Scan for the cell matching the given text and deliver its [X, Y] coordinate at center. 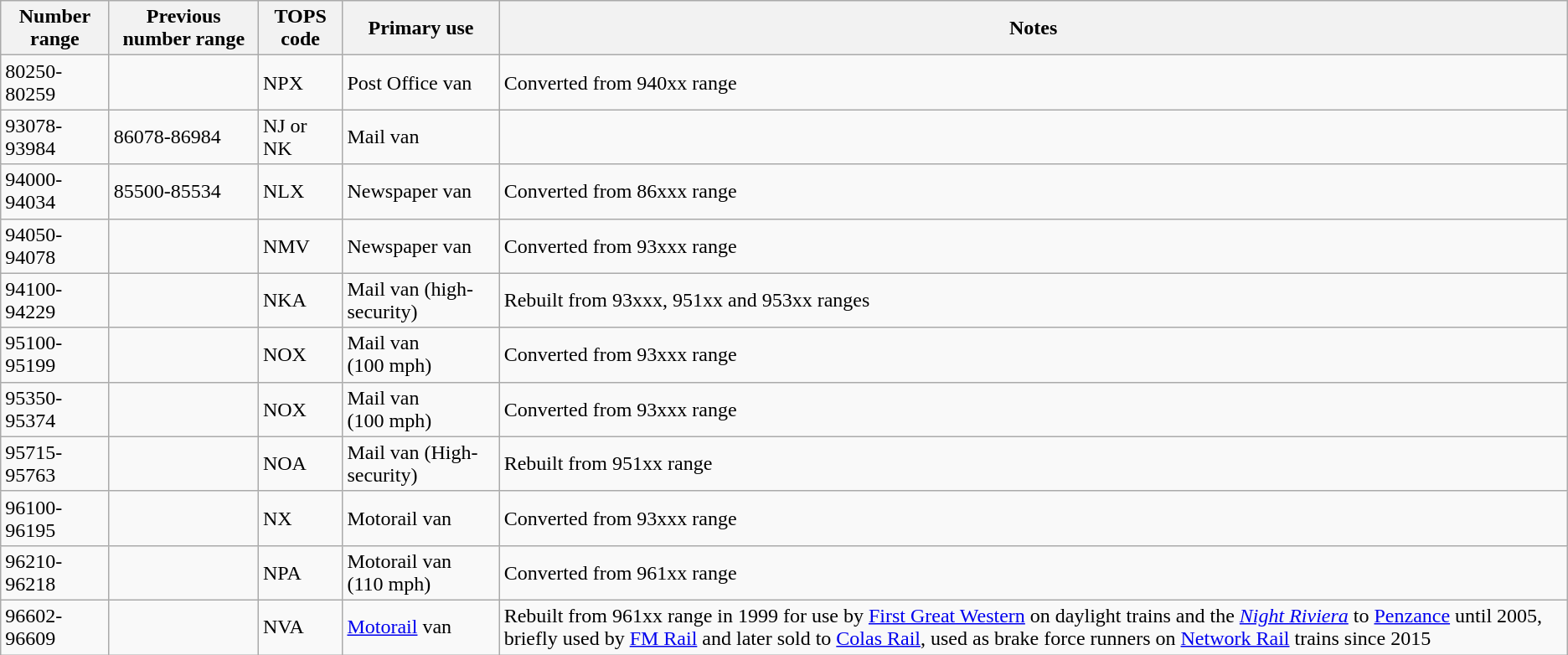
80250-80259 [55, 82]
94050-94078 [55, 246]
Rebuilt from 93xxx, 951xx and 953xx ranges [1034, 300]
NJ or NK [300, 137]
Converted from 86xxx range [1034, 191]
Mail van [420, 137]
95350-95374 [55, 409]
Previous number range [183, 28]
96210-96218 [55, 573]
Motorail van (110 mph) [420, 573]
96100-96195 [55, 518]
86078-86984 [183, 137]
NOA [300, 464]
NPX [300, 82]
TOPS code [300, 28]
96602-96609 [55, 627]
94000-94034 [55, 191]
95100-95199 [55, 355]
Rebuilt from 951xx range [1034, 464]
Notes [1034, 28]
93078-93984 [55, 137]
NPA [300, 573]
Post Office van [420, 82]
NX [300, 518]
95715-95763 [55, 464]
85500-85534 [183, 191]
NVA [300, 627]
NKA [300, 300]
Number range [55, 28]
Primary use [420, 28]
94100-94229 [55, 300]
NMV [300, 246]
Mail van (high-security) [420, 300]
NLX [300, 191]
Converted from 961xx range [1034, 573]
Converted from 940xx range [1034, 82]
Mail van (High-security) [420, 464]
